Locate the cell with the specified text and output its [X, Y] center coordinate. 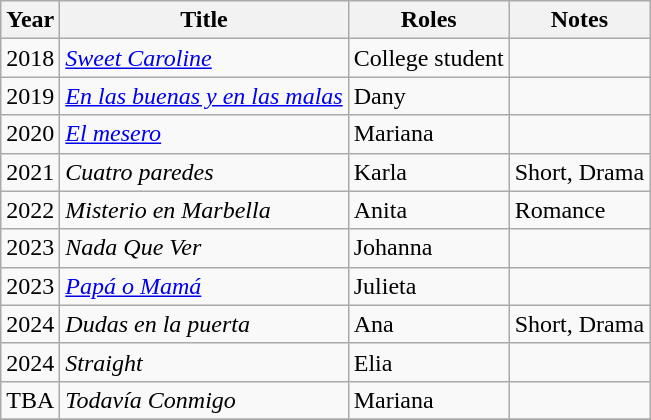
Ana [428, 324]
Romance [579, 210]
Straight [204, 362]
Dudas en la puerta [204, 324]
Roles [428, 20]
Anita [428, 210]
2019 [30, 96]
El mesero [204, 134]
2022 [30, 210]
Cuatro paredes [204, 172]
Johanna [428, 248]
Todavía Conmigo [204, 400]
Papá o Mamá [204, 286]
Year [30, 20]
Misterio en Marbella [204, 210]
Notes [579, 20]
2020 [30, 134]
En las buenas y en las malas [204, 96]
Title [204, 20]
Elia [428, 362]
Karla [428, 172]
Dany [428, 96]
College student [428, 58]
2021 [30, 172]
Nada Que Ver [204, 248]
Julieta [428, 286]
Sweet Caroline [204, 58]
TBA [30, 400]
2018 [30, 58]
